Return [X, Y] of the center of cell containing provided text 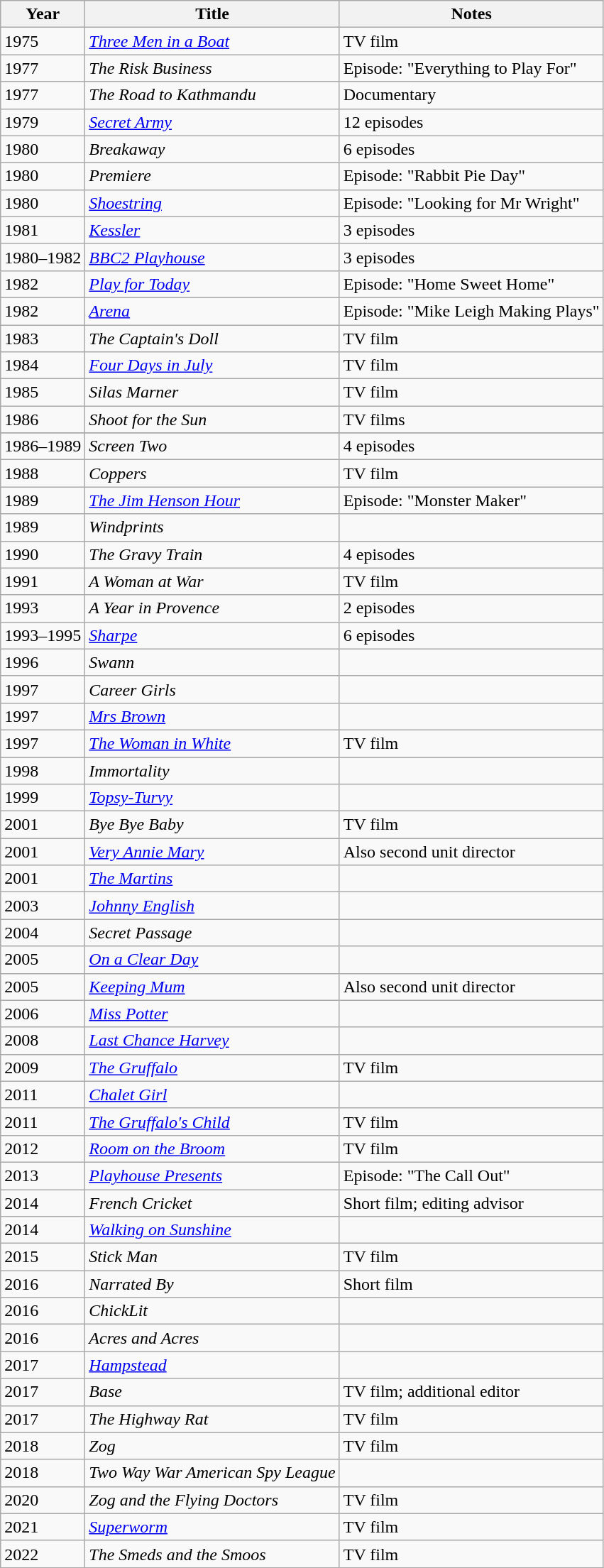
1981 [43, 230]
Johnny English [212, 906]
Sharpe [212, 635]
A Year in Provence [212, 608]
2003 [43, 906]
The Jim Henson Hour [212, 500]
1983 [43, 339]
1979 [43, 122]
Mrs Brown [212, 716]
Silas Marner [212, 393]
1985 [43, 393]
Short film [471, 1284]
Four Days in July [212, 366]
1988 [43, 473]
On a Clear Day [212, 960]
2008 [43, 1041]
ChickLit [212, 1311]
Kessler [212, 230]
Secret Passage [212, 933]
Keeping Mum [212, 987]
1980–1982 [43, 257]
The Gravy Train [212, 554]
2009 [43, 1068]
Premiere [212, 176]
French Cricket [212, 1203]
Room on the Broom [212, 1148]
Superworm [212, 1527]
Episode: "Monster Maker" [471, 500]
Zog and the Flying Doctors [212, 1500]
Three Men in a Boat [212, 41]
Short film; editing advisor [471, 1203]
Zog [212, 1446]
2012 [43, 1148]
The Captain's Doll [212, 339]
1986 [43, 420]
1990 [43, 554]
12 episodes [471, 122]
Episode: "Mike Leigh Making Plays" [471, 311]
1999 [43, 798]
The Gruffalo's Child [212, 1122]
Acres and Acres [212, 1338]
Breakaway [212, 149]
Play for Today [212, 284]
Immortality [212, 770]
Episode: "Everything to Play For" [471, 68]
Episode: "Rabbit Pie Day" [471, 176]
Very Annie Mary [212, 852]
Bye Bye Baby [212, 825]
Miss Potter [212, 1014]
2004 [43, 933]
Title [212, 14]
Shoestring [212, 203]
Episode: "Looking for Mr Wright" [471, 203]
The Road to Kathmandu [212, 95]
The Woman in White [212, 743]
Episode: "The Call Out" [471, 1175]
2 episodes [471, 608]
Last Chance Harvey [212, 1041]
Walking on Sunshine [212, 1230]
Chalet Girl [212, 1095]
Playhouse Presents [212, 1175]
Secret Army [212, 122]
Topsy-Turvy [212, 798]
BBC2 Playhouse [212, 257]
2015 [43, 1257]
Windprints [212, 527]
Hampstead [212, 1365]
The Martins [212, 879]
Career Girls [212, 689]
Episode: "Home Sweet Home" [471, 284]
Narrated By [212, 1284]
The Smeds and the Smoos [212, 1554]
Documentary [471, 95]
Shoot for the Sun [212, 420]
1993 [43, 608]
1986–1989 [43, 446]
Stick Man [212, 1257]
2006 [43, 1014]
Notes [471, 14]
TV films [471, 420]
The Gruffalo [212, 1068]
1993–1995 [43, 635]
Swann [212, 662]
Year [43, 14]
2020 [43, 1500]
Two Way War American Spy League [212, 1473]
A Woman at War [212, 581]
TV film; additional editor [471, 1392]
Arena [212, 311]
1975 [43, 41]
Screen Two [212, 446]
The Highway Rat [212, 1419]
Coppers [212, 473]
Base [212, 1392]
1991 [43, 581]
2021 [43, 1527]
1996 [43, 662]
1984 [43, 366]
The Risk Business [212, 68]
2013 [43, 1175]
2022 [43, 1554]
1998 [43, 770]
